Return the (x, y) coordinate for the center point of the cell that contains the specified text.  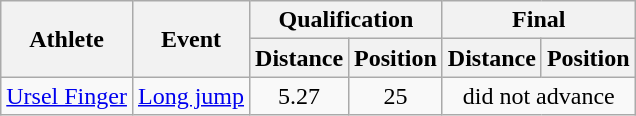
Qualification (346, 20)
Athlete (67, 39)
Long jump (190, 96)
Event (190, 39)
did not advance (538, 96)
5.27 (300, 96)
Ursel Finger (67, 96)
25 (396, 96)
Final (538, 20)
